Extract the (X, Y) coordinate from the center of the cell holding the provided text.  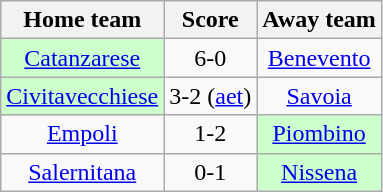
Nissena (320, 172)
Savoia (320, 96)
Piombino (320, 134)
Salernitana (82, 172)
Civitavecchiese (82, 96)
Away team (320, 20)
Benevento (320, 58)
Empoli (82, 134)
Catanzarese (82, 58)
0-1 (210, 172)
Home team (82, 20)
3-2 (aet) (210, 96)
6-0 (210, 58)
1-2 (210, 134)
Score (210, 20)
